Return the [X, Y] coordinate for the center point of the cell that contains the specified text.  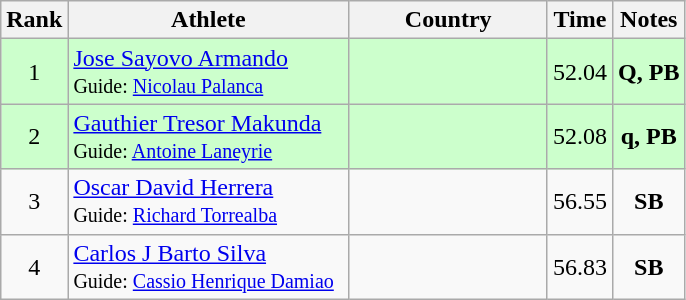
Oscar David HerreraGuide: Richard Torrealba [208, 202]
Athlete [208, 20]
52.08 [580, 136]
Q, PB [649, 72]
Jose Sayovo ArmandoGuide: Nicolau Palanca [208, 72]
Country [448, 20]
Carlos J Barto SilvaGuide: Cassio Henrique Damiao [208, 266]
4 [34, 266]
Gauthier Tresor MakundaGuide: Antoine Laneyrie [208, 136]
3 [34, 202]
Time [580, 20]
56.83 [580, 266]
56.55 [580, 202]
q, PB [649, 136]
1 [34, 72]
Rank [34, 20]
Notes [649, 20]
52.04 [580, 72]
2 [34, 136]
